From the cell containing the given text, extract its center point as [X, Y] coordinate. 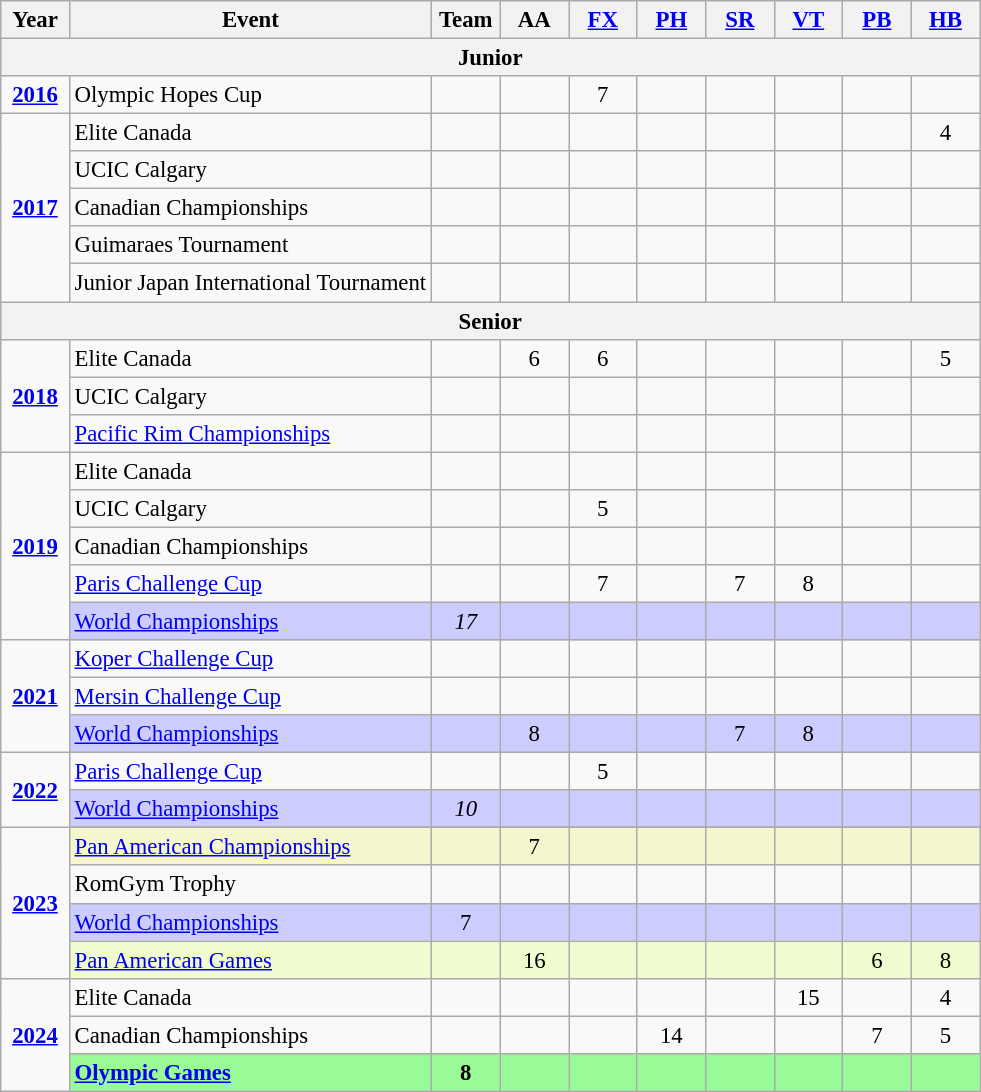
2019 [36, 546]
Pacific Rim Championships [250, 433]
14 [672, 1035]
Team [466, 20]
Pan American Games [250, 960]
2024 [36, 1034]
Year [36, 20]
2023 [36, 903]
17 [466, 621]
Senior [490, 321]
SR [740, 20]
2021 [36, 696]
Olympic Hopes Cup [250, 95]
Olympic Games [250, 1073]
2018 [36, 396]
2017 [36, 208]
PB [878, 20]
15 [808, 997]
Pan American Championships [250, 847]
AA [534, 20]
2016 [36, 95]
2022 [36, 790]
10 [466, 809]
Junior Japan International Tournament [250, 283]
Koper Challenge Cup [250, 659]
Mersin Challenge Cup [250, 697]
Guimaraes Tournament [250, 245]
VT [808, 20]
Junior [490, 58]
HB [946, 20]
RomGym Trophy [250, 885]
Event [250, 20]
PH [672, 20]
FX [604, 20]
16 [534, 960]
